Return the [x, y] coordinate for the center point of the cell that contains the specified text.  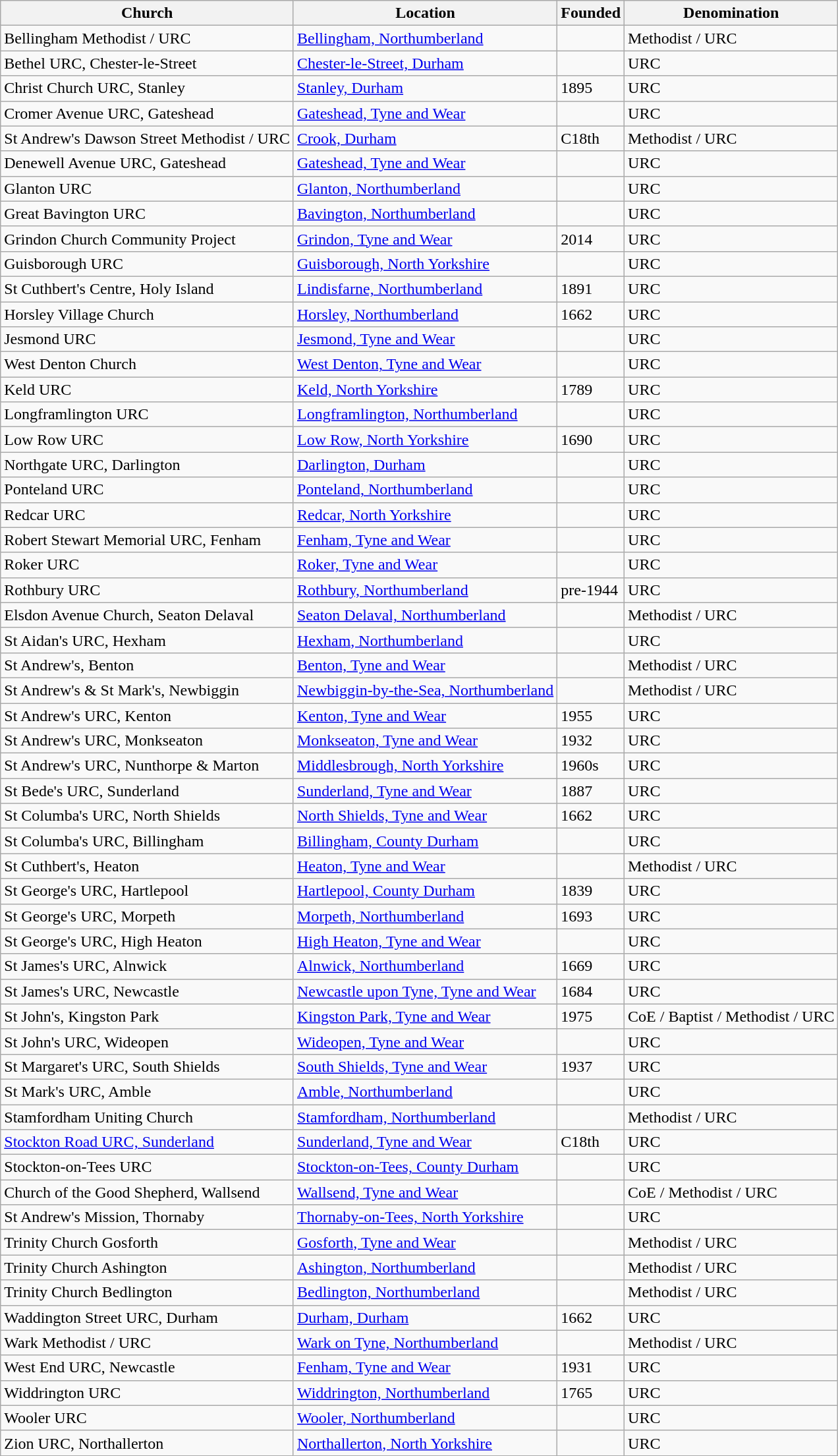
St George's URC, Morpeth [148, 916]
1955 [591, 715]
Middlesbrough, North Yorkshire [425, 766]
Denomination [731, 13]
Guisborough, North Yorkshire [425, 264]
High Heaton, Tyne and Wear [425, 941]
Stockton-on-Tees URC [148, 1167]
Jesmond, Tyne and Wear [425, 339]
Stamfordham Uniting Church [148, 1117]
St Mark's URC, Amble [148, 1092]
Glanton, Northumberland [425, 189]
Roker, Tyne and Wear [425, 565]
Bellingham Methodist / URC [148, 38]
South Shields, Tyne and Wear [425, 1066]
Trinity Church Gosforth [148, 1242]
1887 [591, 791]
1693 [591, 916]
St Columba's URC, North Shields [148, 816]
Cromer Avenue URC, Gateshead [148, 113]
Stanley, Durham [425, 88]
St George's URC, Hartlepool [148, 891]
Glanton URC [148, 189]
Hartlepool, County Durham [425, 891]
1839 [591, 891]
1960s [591, 766]
Newcastle upon Tyne, Tyne and Wear [425, 991]
Low Row, North Yorkshire [425, 440]
Chester-le-Street, Durham [425, 63]
Keld URC [148, 390]
Newbiggin-by-the-Sea, Northumberland [425, 690]
St Andrew's URC, Nunthorpe & Marton [148, 766]
Ponteland, Northumberland [425, 490]
St James's URC, Alnwick [148, 966]
Trinity Church Bedlington [148, 1293]
Horsley Village Church [148, 314]
Stockton Road URC, Sunderland [148, 1142]
Durham, Durham [425, 1318]
1789 [591, 390]
1669 [591, 966]
Kingston Park, Tyne and Wear [425, 1016]
2014 [591, 239]
Roker URC [148, 565]
Elsdon Avenue Church, Seaton Delaval [148, 615]
Waddington Street URC, Durham [148, 1318]
St Cuthbert's Centre, Holy Island [148, 289]
Ashington, Northumberland [425, 1267]
Horsley, Northumberland [425, 314]
Bavington, Northumberland [425, 214]
St Andrew's & St Mark's, Newbiggin [148, 690]
Wark on Tyne, Northumberland [425, 1343]
St Margaret's URC, South Shields [148, 1066]
Widdrington URC [148, 1393]
West Denton Church [148, 364]
Low Row URC [148, 440]
1690 [591, 440]
Northgate URC, Darlington [148, 465]
1932 [591, 741]
Stockton-on-Tees, County Durham [425, 1167]
CoE / Baptist / Methodist / URC [731, 1016]
Alnwick, Northumberland [425, 966]
1891 [591, 289]
Bedlington, Northumberland [425, 1293]
West Denton, Tyne and Wear [425, 364]
1937 [591, 1066]
Crook, Durham [425, 138]
St John's URC, Wideopen [148, 1041]
Northallerton, North Yorkshire [425, 1443]
Longframlington, Northumberland [425, 415]
Benton, Tyne and Wear [425, 665]
St Columba's URC, Billingham [148, 841]
St Andrew's, Benton [148, 665]
Guisborough URC [148, 264]
Wooler URC [148, 1418]
Wideopen, Tyne and Wear [425, 1041]
St Andrew's Mission, Thornaby [148, 1217]
Rothbury, Northumberland [425, 590]
Denewell Avenue URC, Gateshead [148, 163]
Jesmond URC [148, 339]
Redcar URC [148, 515]
Amble, Northumberland [425, 1092]
St Cuthbert's, Heaton [148, 866]
Wooler, Northumberland [425, 1418]
Rothbury URC [148, 590]
Seaton Delaval, Northumberland [425, 615]
St Aidan's URC, Hexham [148, 640]
1765 [591, 1393]
Bethel URC, Chester-le-Street [148, 63]
St Bede's URC, Sunderland [148, 791]
St Andrew's Dawson Street Methodist / URC [148, 138]
Founded [591, 13]
Trinity Church Ashington [148, 1267]
Thornaby-on-Tees, North Yorkshire [425, 1217]
Grindon Church Community Project [148, 239]
Zion URC, Northallerton [148, 1443]
1931 [591, 1368]
Billingham, County Durham [425, 841]
Location [425, 13]
Morpeth, Northumberland [425, 916]
Redcar, North Yorkshire [425, 515]
Keld, North Yorkshire [425, 390]
Bellingham, Northumberland [425, 38]
Hexham, Northumberland [425, 640]
Gosforth, Tyne and Wear [425, 1242]
1684 [591, 991]
St Andrew's URC, Kenton [148, 715]
St John's, Kingston Park [148, 1016]
Wark Methodist / URC [148, 1343]
1975 [591, 1016]
Great Bavington URC [148, 214]
St George's URC, High Heaton [148, 941]
Monkseaton, Tyne and Wear [425, 741]
Church [148, 13]
pre-1944 [591, 590]
Widdrington, Northumberland [425, 1393]
CoE / Methodist / URC [731, 1192]
Lindisfarne, Northumberland [425, 289]
St Andrew's URC, Monkseaton [148, 741]
Robert Stewart Memorial URC, Fenham [148, 540]
Christ Church URC, Stanley [148, 88]
Church of the Good Shepherd, Wallsend [148, 1192]
Heaton, Tyne and Wear [425, 866]
Wallsend, Tyne and Wear [425, 1192]
St James's URC, Newcastle [148, 991]
Longframlington URC [148, 415]
Darlington, Durham [425, 465]
North Shields, Tyne and Wear [425, 816]
1895 [591, 88]
Stamfordham, Northumberland [425, 1117]
Ponteland URC [148, 490]
West End URC, Newcastle [148, 1368]
Grindon, Tyne and Wear [425, 239]
Kenton, Tyne and Wear [425, 715]
